Detect which cell encompasses the target text, then output its (X, Y) center coordinate. 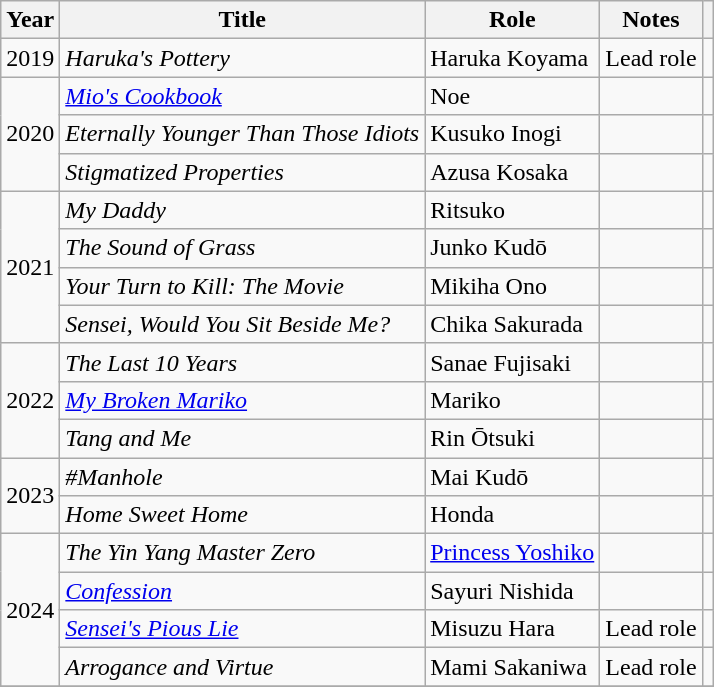
Year (30, 20)
Mai Kudō (512, 477)
Kusuko Inogi (512, 134)
Sensei, Would You Sit Beside Me? (242, 324)
Mio's Cookbook (242, 96)
My Broken Mariko (242, 400)
Noe (512, 96)
Home Sweet Home (242, 515)
Notes (651, 20)
Azusa Kosaka (512, 172)
Princess Yoshiko (512, 553)
#Manhole (242, 477)
2022 (30, 400)
Confession (242, 591)
Rin Ōtsuki (512, 438)
Misuzu Hara (512, 629)
Eternally Younger Than Those Idiots (242, 134)
Stigmatized Properties (242, 172)
Ritsuko (512, 210)
Arrogance and Virtue (242, 667)
2019 (30, 58)
Mariko (512, 400)
Your Turn to Kill: The Movie (242, 286)
Role (512, 20)
My Daddy (242, 210)
Junko Kudō (512, 248)
Sensei's Pious Lie (242, 629)
2020 (30, 134)
Mikiha Ono (512, 286)
Title (242, 20)
Chika Sakurada (512, 324)
Haruka's Pottery (242, 58)
2023 (30, 496)
The Last 10 Years (242, 362)
2021 (30, 267)
Tang and Me (242, 438)
The Sound of Grass (242, 248)
Sayuri Nishida (512, 591)
2024 (30, 610)
Mami Sakaniwa (512, 667)
Honda (512, 515)
Sanae Fujisaki (512, 362)
The Yin Yang Master Zero (242, 553)
Haruka Koyama (512, 58)
